Extract the [X, Y] coordinate from the center of the cell holding the provided text.  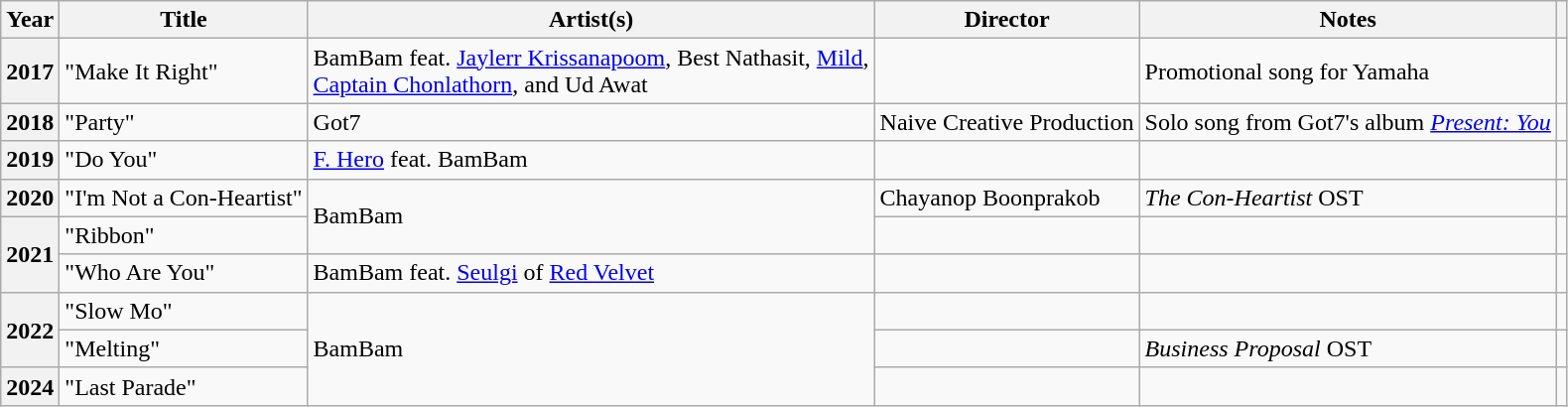
Chayanop Boonprakob [1006, 198]
"Slow Mo" [184, 311]
BamBam feat. Seulgi of Red Velvet [591, 273]
"Melting" [184, 348]
Notes [1348, 20]
Director [1006, 20]
F. Hero feat. BamBam [591, 160]
"Ribbon" [184, 235]
Promotional song for Yamaha [1348, 71]
"Last Parade" [184, 386]
Solo song from Got7's album Present: You [1348, 122]
"Who Are You" [184, 273]
2024 [30, 386]
Title [184, 20]
Business Proposal OST [1348, 348]
The Con-Heartist OST [1348, 198]
Naive Creative Production [1006, 122]
2020 [30, 198]
"I'm Not a Con-Heartist" [184, 198]
Year [30, 20]
"Make It Right" [184, 71]
"Do You" [184, 160]
2021 [30, 254]
2019 [30, 160]
2018 [30, 122]
BamBam feat. Jaylerr Krissanapoom, Best Nathasit, Mild, Captain Chonlathorn, and Ud Awat [591, 71]
Got7 [591, 122]
Artist(s) [591, 20]
2022 [30, 330]
"Party" [184, 122]
2017 [30, 71]
